Locate the cell with the specified text and output its [X, Y] center coordinate. 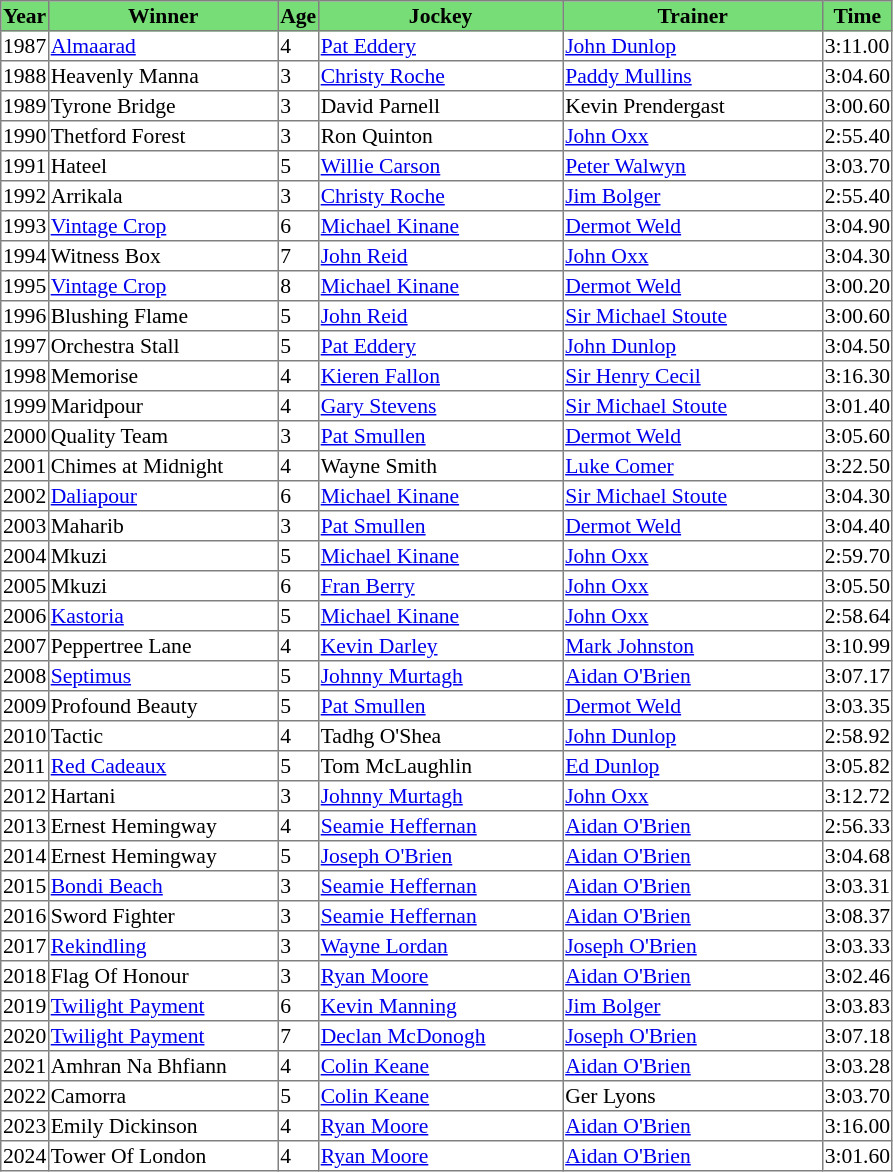
Orchestra Stall [163, 346]
3:01.40 [857, 406]
1997 [25, 346]
Tactic [163, 736]
Year [25, 16]
3:05.50 [857, 586]
Luke Comer [693, 466]
Kevin Prendergast [693, 106]
1992 [25, 196]
2016 [25, 916]
1987 [25, 46]
Gary Stevens [440, 406]
2015 [25, 886]
3:01.60 [857, 1156]
Kieren Fallon [440, 376]
2005 [25, 586]
1998 [25, 376]
2:58.92 [857, 736]
2003 [25, 526]
Fran Berry [440, 586]
Profound Beauty [163, 706]
8 [298, 286]
2011 [25, 766]
2006 [25, 616]
Tower Of London [163, 1156]
Tyrone Bridge [163, 106]
2013 [25, 826]
3:12.72 [857, 796]
1988 [25, 76]
2021 [25, 1066]
Kastoria [163, 616]
3:07.18 [857, 1036]
Witness Box [163, 256]
Declan McDonogh [440, 1036]
3:03.35 [857, 706]
3:03.33 [857, 946]
Septimus [163, 676]
3:00.20 [857, 286]
Thetford Forest [163, 136]
Amhran Na Bhfiann [163, 1066]
3:04.40 [857, 526]
2:59.70 [857, 556]
Kevin Darley [440, 646]
Sir Henry Cecil [693, 376]
2:58.64 [857, 616]
Hartani [163, 796]
3:03.28 [857, 1066]
2012 [25, 796]
2002 [25, 496]
Almaarad [163, 46]
Sword Fighter [163, 916]
Trainer [693, 16]
3:04.50 [857, 346]
2008 [25, 676]
Tadhg O'Shea [440, 736]
3:02.46 [857, 976]
Maridpour [163, 406]
Arrikala [163, 196]
3:08.37 [857, 916]
3:05.82 [857, 766]
2023 [25, 1126]
2019 [25, 1006]
2022 [25, 1096]
Tom McLaughlin [440, 766]
3:03.31 [857, 886]
3:03.83 [857, 1006]
Wayne Smith [440, 466]
Memorise [163, 376]
1993 [25, 226]
Age [298, 16]
2010 [25, 736]
Jockey [440, 16]
1999 [25, 406]
3:10.99 [857, 646]
Emily Dickinson [163, 1126]
Kevin Manning [440, 1006]
2018 [25, 976]
2000 [25, 436]
2007 [25, 646]
Paddy Mullins [693, 76]
2017 [25, 946]
2009 [25, 706]
Daliapour [163, 496]
Peppertree Lane [163, 646]
David Parnell [440, 106]
3:04.60 [857, 76]
3:16.30 [857, 376]
Red Cadeaux [163, 766]
3:05.60 [857, 436]
1994 [25, 256]
1991 [25, 166]
Flag Of Honour [163, 976]
Mark Johnston [693, 646]
Camorra [163, 1096]
3:04.68 [857, 856]
Winner [163, 16]
1995 [25, 286]
2020 [25, 1036]
Ger Lyons [693, 1096]
Heavenly Manna [163, 76]
Ron Quinton [440, 136]
2:56.33 [857, 826]
Blushing Flame [163, 316]
Hateel [163, 166]
Rekindling [163, 946]
Willie Carson [440, 166]
3:16.00 [857, 1126]
2004 [25, 556]
3:22.50 [857, 466]
Maharib [163, 526]
1989 [25, 106]
Bondi Beach [163, 886]
1996 [25, 316]
Time [857, 16]
Peter Walwyn [693, 166]
2014 [25, 856]
3:11.00 [857, 46]
2001 [25, 466]
3:07.17 [857, 676]
Ed Dunlop [693, 766]
3:04.90 [857, 226]
Chimes at Midnight [163, 466]
Wayne Lordan [440, 946]
2024 [25, 1156]
1990 [25, 136]
Quality Team [163, 436]
